Capture the cell that displays the provided text and extract its (X, Y) central coordinate. 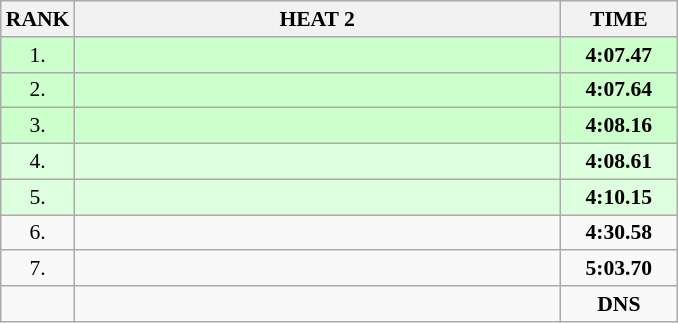
2. (38, 90)
3. (38, 126)
5. (38, 197)
DNS (619, 304)
6. (38, 233)
1. (38, 55)
TIME (619, 19)
4:07.64 (619, 90)
4:30.58 (619, 233)
4:07.47 (619, 55)
4:08.61 (619, 162)
4. (38, 162)
5:03.70 (619, 269)
4:08.16 (619, 126)
7. (38, 269)
4:10.15 (619, 197)
RANK (38, 19)
HEAT 2 (316, 19)
